Output the [x, y] coordinate of the center of the cell containing the given text.  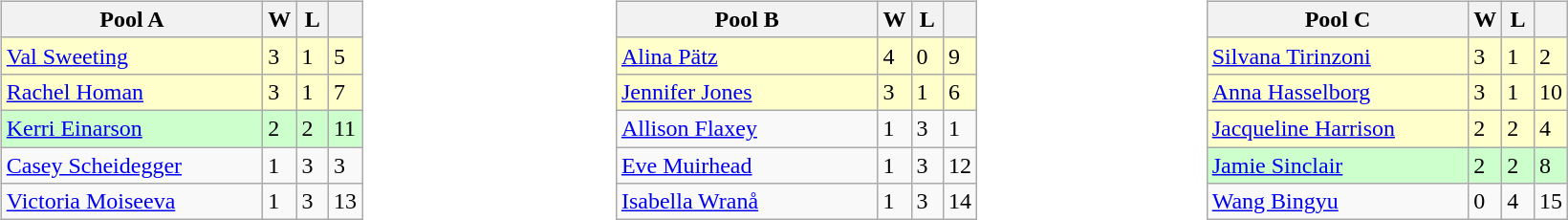
8 [1551, 165]
Anna Hasselborg [1338, 92]
9 [960, 55]
Wang Bingyu [1338, 202]
Pool B [747, 19]
Rachel Homan [132, 92]
15 [1551, 202]
6 [960, 92]
Jamie Sinclair [1338, 165]
Pool A [132, 19]
Casey Scheidegger [132, 165]
Jennifer Jones [747, 92]
14 [960, 202]
10 [1551, 92]
Kerri Einarson [132, 128]
Silvana Tirinzoni [1338, 55]
12 [960, 165]
Pool C [1338, 19]
Jacqueline Harrison [1338, 128]
Isabella Wranå [747, 202]
Alina Pätz [747, 55]
13 [344, 202]
Victoria Moiseeva [132, 202]
7 [344, 92]
Eve Muirhead [747, 165]
Allison Flaxey [747, 128]
11 [344, 128]
Val Sweeting [132, 55]
5 [344, 55]
